Detect which cell encompasses the target text, then output its [x, y] center coordinate. 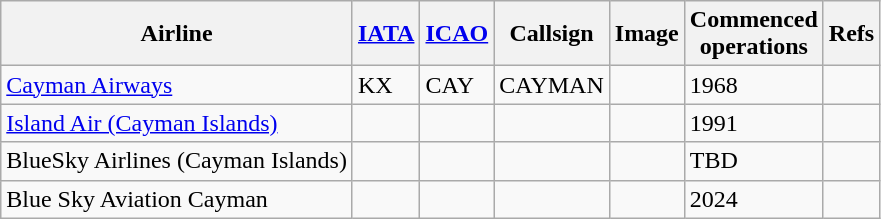
BlueSky Airlines (Cayman Islands) [177, 161]
ICAO [457, 34]
Blue Sky Aviation Cayman [177, 199]
TBD [754, 161]
Refs [851, 34]
CAY [457, 85]
1991 [754, 123]
Island Air (Cayman Islands) [177, 123]
Callsign [552, 34]
Airline [177, 34]
IATA [386, 34]
Cayman Airways [177, 85]
KX [386, 85]
1968 [754, 85]
CAYMAN [552, 85]
Commencedoperations [754, 34]
Image [646, 34]
2024 [754, 199]
